Determine the [X, Y] coordinate at the center of the cell enclosing the given text.  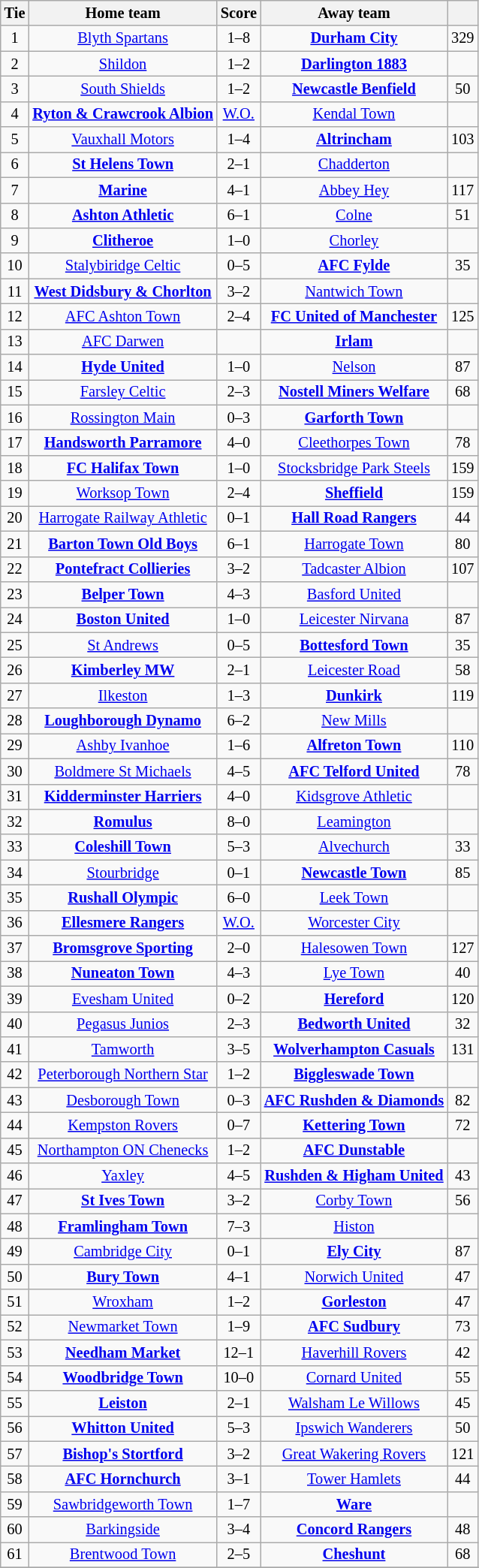
Bedworth United [354, 1024]
FC United of Manchester [354, 316]
Away team [354, 13]
127 [462, 948]
49 [15, 1252]
59 [15, 1504]
Ashton Athletic [122, 216]
Kempston Rovers [122, 1125]
Brentwood Town [122, 1554]
Needham Market [122, 1352]
Pontefract Collieries [122, 569]
Tamworth [122, 1049]
Cambridge City [122, 1252]
73 [462, 1327]
4 [15, 114]
Tower Hamlets [354, 1479]
Colne [354, 216]
9 [15, 240]
AFC Dunstable [354, 1150]
7–3 [239, 1226]
Great Wakering Rovers [354, 1454]
1 [15, 38]
Peterborough Northern Star [122, 1075]
19 [15, 493]
Stalybiridge Celtic [122, 266]
Abbey Hey [354, 190]
Bottesford Town [354, 645]
57 [15, 1454]
18 [15, 468]
FC Halifax Town [122, 468]
14 [15, 367]
Lye Town [354, 973]
Sheffield [354, 493]
AFC Telford United [354, 771]
125 [462, 316]
Newmarket Town [122, 1327]
329 [462, 38]
New Mills [354, 721]
St Helens Town [122, 164]
Altrincham [354, 140]
Alvechurch [354, 847]
8 [15, 216]
Ware [354, 1504]
2–5 [239, 1554]
1–4 [239, 140]
120 [462, 999]
Wolverhampton Casuals [354, 1049]
41 [15, 1049]
1–8 [239, 38]
Kendal Town [354, 114]
Durham City [354, 38]
West Didsbury & Chorlton [122, 291]
Cheshunt [354, 1554]
Cornard United [354, 1378]
Leek Town [354, 897]
Barkingside [122, 1530]
10–0 [239, 1378]
26 [15, 670]
Ashby Ivanhoe [122, 746]
Bury Town [122, 1277]
Leicester Road [354, 670]
Woodbridge Town [122, 1378]
Clitheroe [122, 240]
Walsham Le Willows [354, 1403]
21 [15, 544]
Bishop's Stortford [122, 1454]
12 [15, 316]
0–2 [239, 999]
Worksop Town [122, 493]
Barton Town Old Boys [122, 544]
Home team [122, 13]
Concord Rangers [354, 1530]
Hereford [354, 999]
Worcester City [354, 923]
Handsworth Parramore [122, 442]
80 [462, 544]
16 [15, 418]
Nostell Miners Welfare [354, 392]
3–4 [239, 1530]
119 [462, 695]
Biggleswade Town [354, 1075]
AFC Darwen [122, 342]
Yaxley [122, 1176]
St Ives Town [122, 1201]
Evesham United [122, 999]
South Shields [122, 89]
15 [15, 392]
6–0 [239, 897]
22 [15, 569]
Ryton & Crawcrook Albion [122, 114]
Kettering Town [354, 1125]
23 [15, 594]
Coleshill Town [122, 847]
7 [15, 190]
Leicester Nirvana [354, 620]
Boldmere St Michaels [122, 771]
AFC Ashton Town [122, 316]
5 [15, 140]
Newcastle Benfield [354, 89]
0–7 [239, 1125]
2–0 [239, 948]
Leamington [354, 822]
AFC Rushden & Diamonds [354, 1100]
Dunkirk [354, 695]
Hall Road Rangers [354, 518]
10 [15, 266]
Marine [122, 190]
Loughborough Dynamo [122, 721]
Halesowen Town [354, 948]
Stocksbridge Park Steels [354, 468]
107 [462, 569]
117 [462, 190]
Kimberley MW [122, 670]
Gorleston [354, 1302]
Chorley [354, 240]
Chadderton [354, 164]
Leiston [122, 1403]
Stourbridge [122, 873]
Ilkeston [122, 695]
Harrogate Town [354, 544]
Hyde United [122, 367]
131 [462, 1049]
85 [462, 873]
AFC Sudbury [354, 1327]
Tie [15, 13]
13 [15, 342]
27 [15, 695]
6 [15, 164]
28 [15, 721]
Norwich United [354, 1277]
1–7 [239, 1504]
54 [15, 1378]
110 [462, 746]
Sawbridgeworth Town [122, 1504]
Rossington Main [122, 418]
34 [15, 873]
121 [462, 1454]
17 [15, 442]
Histon [354, 1226]
Tadcaster Albion [354, 569]
37 [15, 948]
60 [15, 1530]
Cleethorpes Town [354, 442]
St Andrews [122, 645]
3–1 [239, 1479]
61 [15, 1554]
3–5 [239, 1049]
1–9 [239, 1327]
1–6 [239, 746]
3 [15, 89]
Pegasus Junios [122, 1024]
1–3 [239, 695]
Northampton ON Chenecks [122, 1150]
Irlam [354, 342]
Shildon [122, 64]
Score [239, 13]
30 [15, 771]
24 [15, 620]
Harrogate Railway Athletic [122, 518]
6–2 [239, 721]
Ellesmere Rangers [122, 923]
Desborough Town [122, 1100]
72 [462, 1125]
Nantwich Town [354, 291]
25 [15, 645]
2 [15, 64]
Framlingham Town [122, 1226]
Ipswich Wanderers [354, 1428]
Farsley Celtic [122, 392]
Ely City [354, 1252]
31 [15, 797]
Belper Town [122, 594]
Rushden & Higham United [354, 1176]
Haverhill Rovers [354, 1352]
8–0 [239, 822]
Kidderminster Harriers [122, 797]
Newcastle Town [354, 873]
Alfreton Town [354, 746]
Kidsgrove Athletic [354, 797]
38 [15, 973]
Blyth Spartans [122, 38]
Darlington 1883 [354, 64]
Vauxhall Motors [122, 140]
Wroxham [122, 1302]
Nuneaton Town [122, 973]
Corby Town [354, 1201]
Basford United [354, 594]
AFC Fylde [354, 266]
Bromsgrove Sporting [122, 948]
20 [15, 518]
52 [15, 1327]
Boston United [122, 620]
11 [15, 291]
Nelson [354, 367]
29 [15, 746]
Romulus [122, 822]
36 [15, 923]
46 [15, 1176]
Whitton United [122, 1428]
82 [462, 1100]
Garforth Town [354, 418]
39 [15, 999]
12–1 [239, 1352]
Rushall Olympic [122, 897]
53 [15, 1352]
103 [462, 140]
AFC Hornchurch [122, 1479]
